Extract the [x, y] coordinate from the center of the cell holding the provided text.  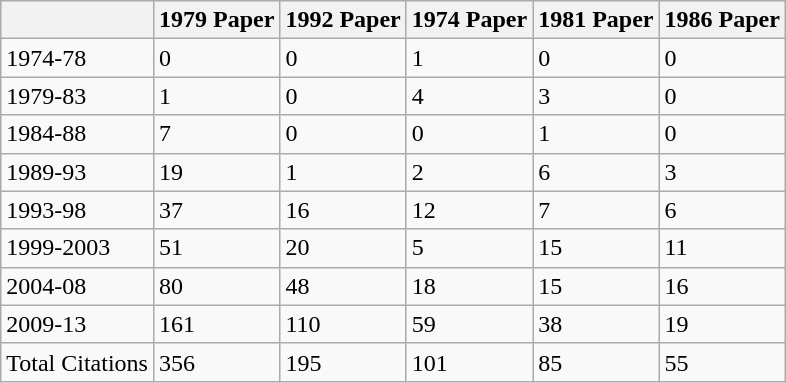
1979-83 [78, 96]
51 [216, 248]
85 [596, 362]
37 [216, 210]
11 [722, 248]
1981 Paper [596, 20]
1974-78 [78, 58]
110 [343, 324]
1992 Paper [343, 20]
356 [216, 362]
195 [343, 362]
1984-88 [78, 134]
161 [216, 324]
48 [343, 286]
18 [469, 286]
12 [469, 210]
2004-08 [78, 286]
Total Citations [78, 362]
1974 Paper [469, 20]
1989-93 [78, 172]
1979 Paper [216, 20]
2 [469, 172]
2009-13 [78, 324]
55 [722, 362]
5 [469, 248]
1986 Paper [722, 20]
38 [596, 324]
20 [343, 248]
1999-2003 [78, 248]
80 [216, 286]
59 [469, 324]
1993-98 [78, 210]
4 [469, 96]
101 [469, 362]
